Locate the cell with the specified text and output its [X, Y] center coordinate. 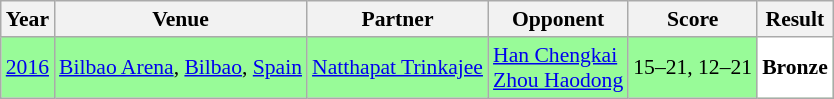
2016 [28, 68]
15–21, 12–21 [692, 68]
Opponent [558, 19]
Natthapat Trinkajee [398, 68]
Bilbao Arena, Bilbao, Spain [180, 68]
Han Chengkai Zhou Haodong [558, 68]
Partner [398, 19]
Bronze [795, 68]
Score [692, 19]
Result [795, 19]
Venue [180, 19]
Year [28, 19]
